Detect which cell encompasses the target text, then output its (X, Y) center coordinate. 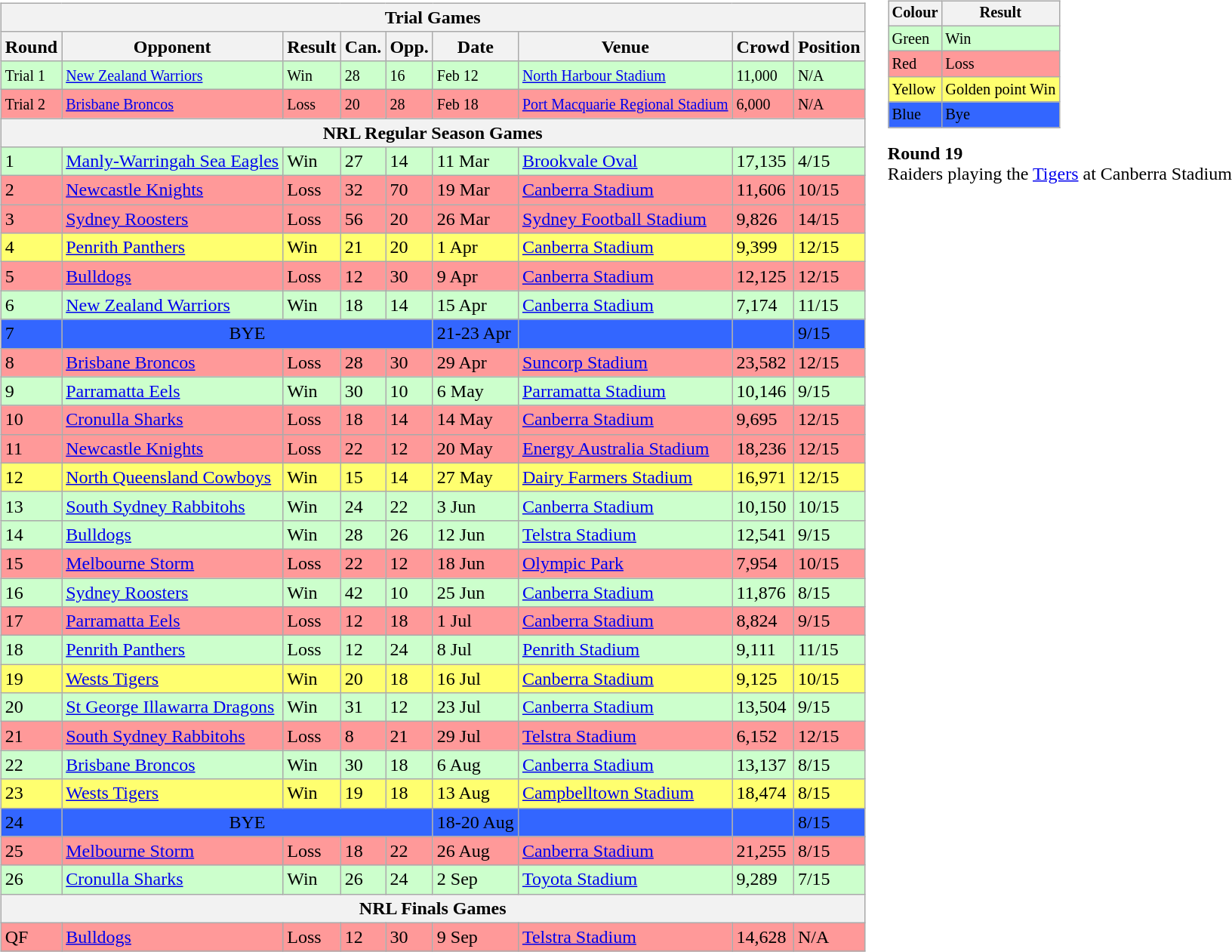
5 (31, 276)
Opponent (172, 46)
8,824 (762, 621)
16,971 (762, 477)
7,954 (762, 563)
4 (31, 248)
7,174 (762, 305)
9,695 (762, 420)
1 Jul (476, 621)
7 (31, 334)
Crowd (762, 46)
23 (31, 793)
17 (31, 621)
North Harbour Stadium (625, 75)
Trial Games (433, 17)
10,150 (762, 506)
Position (829, 46)
26 Mar (476, 219)
Energy Australia Stadium (625, 448)
29 Apr (476, 362)
Olympic Park (625, 563)
North Queensland Cowboys (172, 477)
9,111 (762, 650)
Can. (363, 46)
6 May (476, 391)
21,255 (762, 851)
Bye (1000, 115)
Suncorp Stadium (625, 362)
12,125 (762, 276)
2 Sep (476, 880)
Green (915, 39)
Brookvale Oval (625, 162)
13 Aug (476, 793)
10,146 (762, 391)
18,236 (762, 448)
14,628 (762, 937)
Campbelltown Stadium (625, 793)
17,135 (762, 162)
6,152 (762, 736)
NRL Finals Games (433, 908)
Parramatta Stadium (625, 391)
Yellow (915, 90)
27 May (476, 477)
Sydney Football Stadium (625, 219)
1 (31, 162)
29 Jul (476, 736)
3 Jun (476, 506)
19 Mar (476, 190)
8 Jul (476, 650)
9 Sep (476, 937)
9 (31, 391)
Port Macquarie Regional Stadium (625, 103)
11 (31, 448)
Golden point Win (1000, 90)
11,606 (762, 190)
7/15 (829, 880)
Feb 18 (476, 103)
6 Aug (476, 765)
Penrith Stadium (625, 650)
12,541 (762, 535)
20 May (476, 448)
Venue (625, 46)
14/15 (829, 219)
18-20 Aug (476, 822)
56 (363, 219)
Dairy Farmers Stadium (625, 477)
25 Jun (476, 593)
18 Jun (476, 563)
QF (31, 937)
15 Apr (476, 305)
23 Jul (476, 707)
16 Jul (476, 679)
Date (476, 46)
9,826 (762, 219)
23,582 (762, 362)
Red (915, 64)
St George Illawarra Dragons (172, 707)
11 Mar (476, 162)
11,000 (762, 75)
6,000 (762, 103)
Colour (915, 14)
2 (31, 190)
Round (31, 46)
6 (31, 305)
9,289 (762, 880)
Trial 1 (31, 75)
Opp. (409, 46)
26 Aug (476, 851)
32 (363, 190)
25 (31, 851)
13 (31, 506)
9,125 (762, 679)
21-23 Apr (476, 334)
Trial 2 (31, 103)
Manly-Warringah Sea Eagles (172, 162)
18,474 (762, 793)
14 May (476, 420)
Toyota Stadium (625, 880)
27 (363, 162)
Blue (915, 115)
4/15 (829, 162)
3 (31, 219)
12 Jun (476, 535)
1 Apr (476, 248)
11,876 (762, 593)
42 (363, 593)
9 Apr (476, 276)
31 (363, 707)
70 (409, 190)
13,504 (762, 707)
13,137 (762, 765)
NRL Regular Season Games (433, 132)
Feb 12 (476, 75)
9,399 (762, 248)
